Pinpoint the cell where the given text exists, returning its [X, Y] midpoint coordinate. 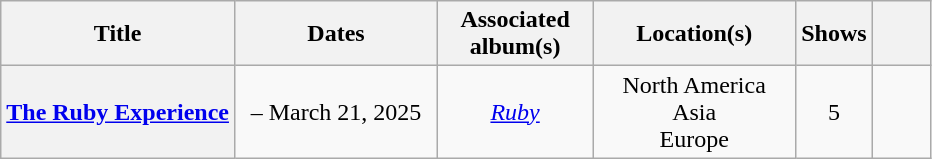
Dates [336, 34]
North AmericaAsiaEurope [694, 112]
– March 21, 2025 [336, 112]
Associated album(s) [516, 34]
Location(s) [694, 34]
5 [834, 112]
The Ruby Experience [118, 112]
Shows [834, 34]
Title [118, 34]
Ruby [516, 112]
